Identify which cell holds the provided text, then report its [x, y] central coordinate. 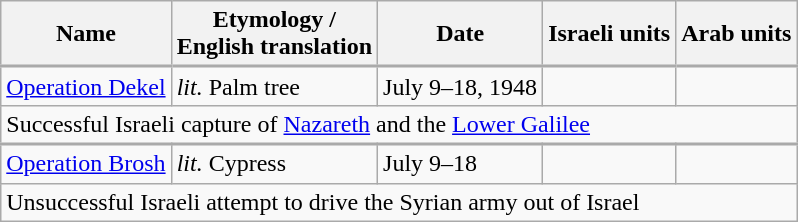
Operation Dekel [86, 86]
Israeli units [610, 34]
Date [460, 34]
Unsuccessful Israeli attempt to drive the Syrian army out of Israel [399, 202]
July 9–18, 1948 [460, 86]
lit. Cypress [274, 164]
Arab units [736, 34]
July 9–18 [460, 164]
Name [86, 34]
Etymology /English translation [274, 34]
Successful Israeli capture of Nazareth and the Lower Galilee [399, 124]
lit. Palm tree [274, 86]
Operation Brosh [86, 164]
